Find where the given text appears and provide that cell's center as (X, Y) coordinate. 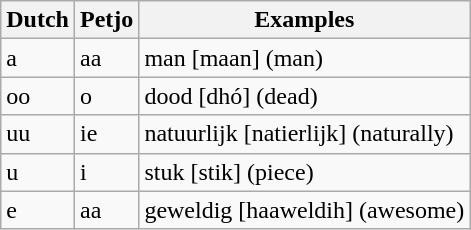
o (106, 96)
geweldig [haaweldih] (awesome) (304, 210)
Examples (304, 20)
Petjo (106, 20)
i (106, 172)
natuurlijk [natierlijk] (naturally) (304, 134)
stuk [stik] (piece) (304, 172)
dood [dhó] (dead) (304, 96)
uu (38, 134)
u (38, 172)
a (38, 58)
ie (106, 134)
man [maan] (man) (304, 58)
Dutch (38, 20)
e (38, 210)
oo (38, 96)
